Provide the (X, Y) coordinate of the cell's center where the given text is located.  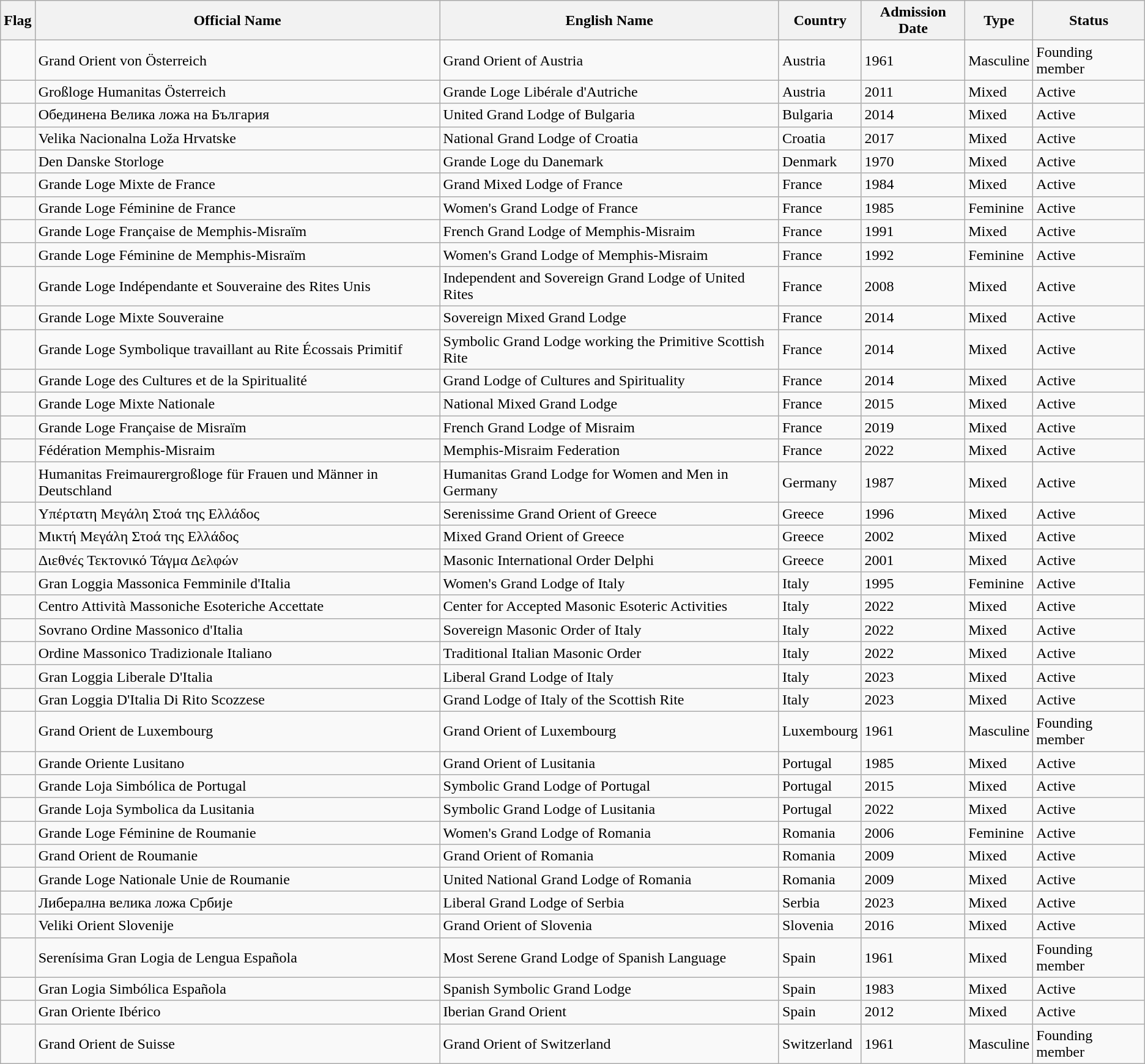
Grande Loja Symbolica da Lusitania (237, 810)
Grand Orient de Luxembourg (237, 731)
Traditional Italian Masonic Order (609, 653)
Gran Loggia D'Italia Di Rito Scozzese (237, 700)
Grand Mixed Lodge of France (609, 185)
Serenísima Gran Logia de Lengua Española (237, 958)
Grande Loge Mixte Nationale (237, 404)
Velika Nacionalna Loža Hrvatske (237, 138)
1992 (913, 254)
Διεθνές Τεκτονικό Τάγμα Δελφών (237, 560)
Women's Grand Lodge of Romania (609, 833)
Grand Orient de Suisse (237, 1043)
Grand Orient of Switzerland (609, 1043)
Country (820, 21)
Μικτή Μεγάλη Στοά της Ελλάδος (237, 537)
Switzerland (820, 1043)
Grand Lodge of Italy of the Scottish Rite (609, 700)
Women's Grand Lodge of Italy (609, 583)
United Grand Lodge of Bulgaria (609, 115)
Masonic International Order Delphi (609, 560)
Großloge Humanitas Österreich (237, 92)
Symbolic Grand Lodge of Portugal (609, 786)
Grand Orient de Roumanie (237, 856)
Official Name (237, 21)
Serenissime Grand Orient of Greece (609, 514)
2002 (913, 537)
Либерална велика ложа Србије (237, 903)
Flag (18, 21)
Germany (820, 482)
Sovereign Mixed Grand Lodge (609, 317)
1987 (913, 482)
1991 (913, 231)
Grande Oriente Lusitano (237, 763)
Croatia (820, 138)
English Name (609, 21)
Iberian Grand Orient (609, 1012)
Admission Date (913, 21)
Grande Loge Symbolique travaillant au Rite Écossais Primitif (237, 349)
Humanitas Freimaurergroßloge für Frauen und Männer in Deutschland (237, 482)
Veliki Orient Slovenije (237, 926)
Denmark (820, 161)
Memphis-Misraim Federation (609, 451)
Serbia (820, 903)
French Grand Lodge of Memphis-Misraim (609, 231)
2006 (913, 833)
Grande Loja Simbólica de Portugal (237, 786)
Symbolic Grand Lodge of Lusitania (609, 810)
Independent and Sovereign Grand Lodge of United Rites (609, 286)
Grande Loge Française de Memphis-Misraïm (237, 231)
Grand Orient of Luxembourg (609, 731)
National Mixed Grand Lodge (609, 404)
Gran Logia Simbólica Española (237, 989)
Type (999, 21)
Status (1089, 21)
Grande Loge Féminine de France (237, 208)
United National Grand Lodge of Romania (609, 879)
French Grand Lodge of Misraim (609, 427)
Center for Accepted Masonic Esoteric Activities (609, 607)
Symbolic Grand Lodge working the Primitive Scottish Rite (609, 349)
2001 (913, 560)
Gran Loggia Liberale D'Italia (237, 676)
Spanish Symbolic Grand Lodge (609, 989)
Grande Loge des Cultures et de la Spiritualité (237, 381)
Luxembourg (820, 731)
Humanitas Grand Lodge for Women and Men in Germany (609, 482)
Grande Loge Mixte Souveraine (237, 317)
Most Serene Grand Lodge of Spanish Language (609, 958)
Slovenia (820, 926)
Women's Grand Lodge of France (609, 208)
2017 (913, 138)
Grande Loge Féminine de Roumanie (237, 833)
Sovrano Ordine Massonico d'Italia (237, 630)
Grande Loge Libérale d'Autriche (609, 92)
2019 (913, 427)
Grand Orient von Österreich (237, 60)
Liberal Grand Lodge of Serbia (609, 903)
Grande Loge Française de Misraïm (237, 427)
National Grand Lodge of Croatia (609, 138)
Grande Loge Indépendante et Souveraine des Rites Unis (237, 286)
Grand Orient of Romania (609, 856)
Liberal Grand Lodge of Italy (609, 676)
Centro Attività Massoniche Esoteriche Accettate (237, 607)
Grande Loge Féminine de Memphis-Misraïm (237, 254)
Bulgaria (820, 115)
1970 (913, 161)
Gran Oriente Ibérico (237, 1012)
Fédération Memphis-Misraim (237, 451)
Grand Orient of Slovenia (609, 926)
2012 (913, 1012)
1995 (913, 583)
1983 (913, 989)
1984 (913, 185)
2008 (913, 286)
2016 (913, 926)
Grand Orient of Lusitania (609, 763)
Women's Grand Lodge of Memphis-Misraim (609, 254)
Den Danske Storloge (237, 161)
2011 (913, 92)
Sovereign Masonic Order of Italy (609, 630)
Grand Orient of Austria (609, 60)
Обединена Велика ложа на България (237, 115)
Grande Loge du Danemark (609, 161)
Grande Loge Mixte de France (237, 185)
Grand Lodge of Cultures and Spirituality (609, 381)
Υπέρτατη Μεγάλη Στοά της Ελλάδος (237, 514)
Mixed Grand Orient of Greece (609, 537)
1996 (913, 514)
Ordine Massonico Tradizionale Italiano (237, 653)
Grande Loge Nationale Unie de Roumanie (237, 879)
Gran Loggia Massonica Femminile d'Italia (237, 583)
